Extract the [X, Y] coordinate from the center of the cell holding the provided text.  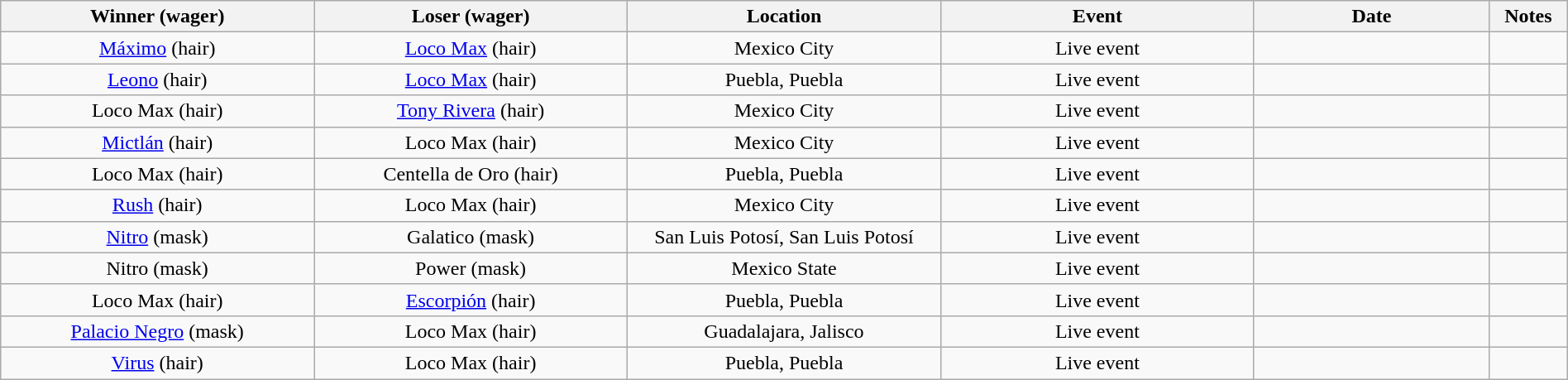
Notes [1528, 17]
Virus (hair) [157, 363]
Guadalajara, Jalisco [784, 331]
Location [784, 17]
Palacio Negro (mask) [157, 331]
Loser (wager) [471, 17]
Galatico (mask) [471, 237]
Rush (hair) [157, 205]
Mictlán (hair) [157, 142]
Winner (wager) [157, 17]
Escorpión (hair) [471, 300]
Centella de Oro (hair) [471, 174]
Tony Rivera (hair) [471, 111]
Date [1371, 17]
Mexico State [784, 268]
Leono (hair) [157, 79]
San Luis Potosí, San Luis Potosí [784, 237]
Máximo (hair) [157, 48]
Event [1097, 17]
Power (mask) [471, 268]
